Scan for the cell matching the given text and deliver its [X, Y] coordinate at center. 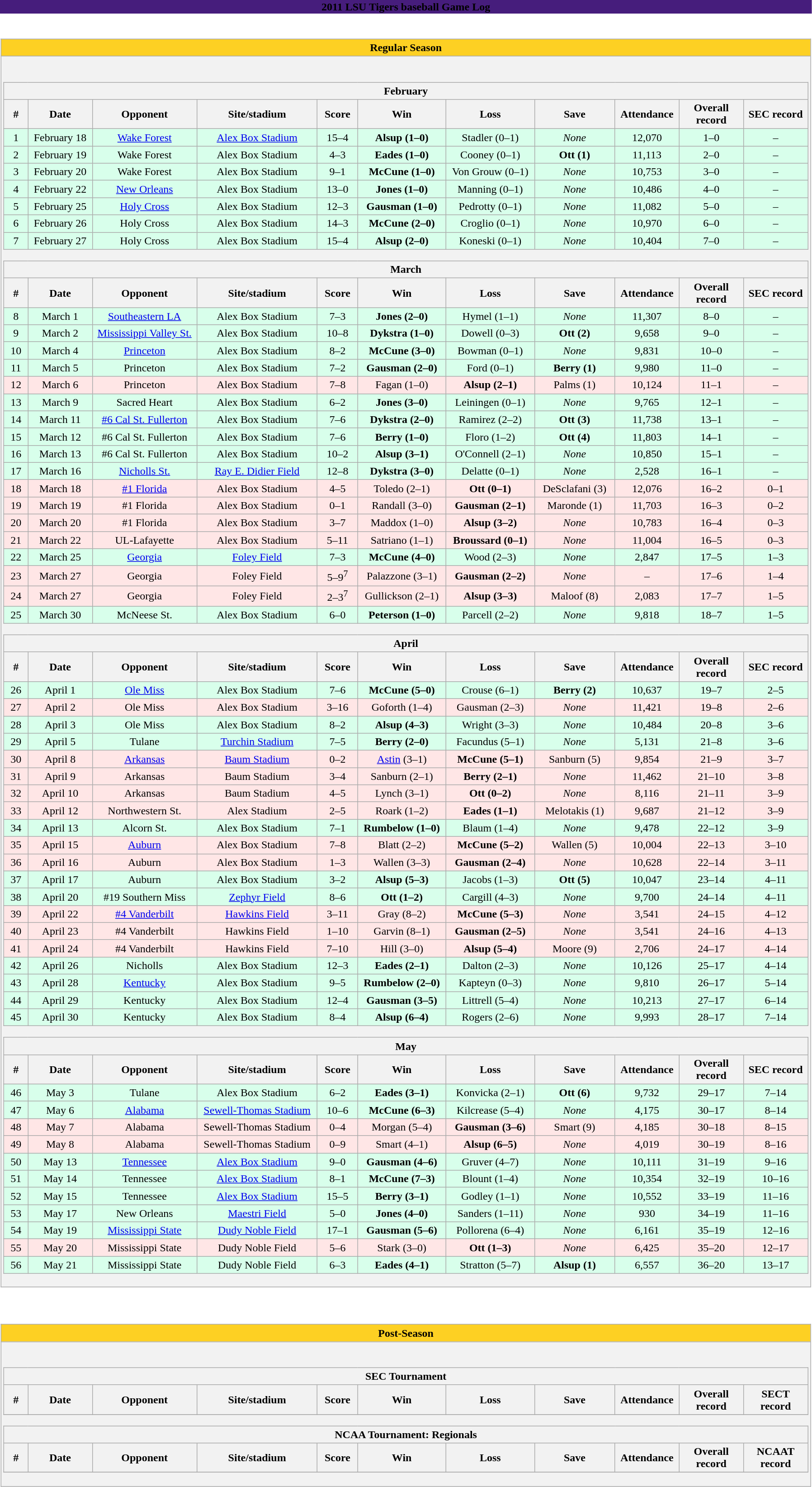
9,854 [647, 759]
May 13 [60, 1162]
April 28 [60, 983]
4–0 [711, 189]
May 8 [60, 1145]
May 15 [60, 1196]
10,404 [647, 241]
18 [16, 488]
16–1 [711, 471]
4 [16, 189]
9,818 [647, 615]
27 [16, 708]
Alsup (6–5) [490, 1145]
17–6 [711, 576]
Smart (9) [575, 1127]
5 [16, 206]
Stratton (5–7) [490, 1265]
Wood (2–3) [490, 557]
Eades (4–1) [402, 1265]
17–1 [337, 1230]
Ott (3) [575, 419]
Jones (1–0) [402, 189]
6–14 [775, 1000]
11–1 [711, 385]
9–16 [775, 1162]
15–5 [337, 1196]
McCune (5–3) [490, 914]
March 20 [60, 523]
Zephyr Field [257, 897]
2,706 [647, 948]
May [406, 1046]
8–0 [711, 316]
22–14 [711, 862]
March [406, 270]
Alsup (2–1) [490, 385]
47 [16, 1110]
29–17 [711, 1093]
2–0 [711, 155]
March 30 [60, 615]
March 18 [60, 488]
11–0 [711, 368]
2,847 [647, 557]
11,738 [647, 419]
16–3 [711, 505]
Dalton (2–3) [490, 966]
Garvin (8–1) [402, 931]
10 [16, 351]
March 25 [60, 557]
Moore (9) [575, 948]
Palazzone (3–1) [402, 576]
2,083 [647, 596]
March 13 [60, 454]
April 26 [60, 966]
7–2 [337, 368]
7–5 [337, 742]
19–8 [711, 708]
McCune (5–2) [490, 845]
19 [16, 505]
Alsup (3–2) [490, 523]
March 2 [60, 333]
Berry (2–0) [402, 742]
13–0 [337, 189]
3–2 [337, 879]
24–17 [711, 948]
Peterson (1–0) [402, 615]
Smart (4–1) [402, 1145]
7–0 [711, 241]
May 6 [60, 1110]
Eades (1–0) [402, 155]
Gausman (1–0) [402, 206]
Ott (4) [575, 437]
44 [16, 1000]
Cargill (4–3) [490, 897]
Sanders (1–11) [490, 1213]
Cooney (0–1) [490, 155]
10,124 [647, 385]
20–8 [711, 725]
30–18 [711, 1127]
5–97 [337, 576]
11,004 [647, 540]
McCune (3–0) [402, 351]
Nicholls St. [145, 471]
4–12 [775, 914]
9,478 [647, 828]
May 14 [60, 1179]
Berry (2) [575, 690]
NCAAT record [775, 1458]
May 3 [60, 1093]
Gausman (3–6) [490, 1127]
3–4 [337, 776]
10,484 [647, 725]
Pedrotty (0–1) [490, 206]
Facundus (5–1) [490, 742]
Northwestern St. [145, 811]
12–16 [775, 1230]
26 [16, 690]
April 13 [60, 828]
Alsup (4–3) [402, 725]
Alex Stadium [257, 811]
Parcell (2–2) [490, 615]
SECT record [775, 1400]
11,803 [647, 437]
Sanburn (5) [575, 759]
21–9 [711, 759]
Berry (2–1) [490, 776]
May 17 [60, 1213]
21–11 [711, 793]
28–17 [711, 1017]
10–6 [337, 1110]
10,213 [647, 1000]
11,703 [647, 505]
March 4 [60, 351]
April 8 [60, 759]
5–6 [337, 1248]
Gausman (2–0) [402, 368]
16–2 [711, 488]
Berry (3–1) [402, 1196]
February 19 [60, 155]
Blount (1–4) [490, 1179]
17 [16, 471]
Gausman (4–6) [402, 1162]
36–20 [711, 1265]
Leiningen (0–1) [490, 402]
16 [16, 454]
14–3 [337, 223]
McCune (7–3) [402, 1179]
SEC Tournament [406, 1376]
2011 LSU Tigers baseball Game Log [406, 7]
March 9 [60, 402]
UL-Lafayette [145, 540]
Von Grouw (0–1) [490, 172]
Stadler (0–1) [490, 138]
Jones (2–0) [402, 316]
12–8 [337, 471]
15 [16, 437]
50 [16, 1162]
7–10 [337, 948]
9,831 [647, 351]
April 12 [60, 811]
Ott (6) [575, 1093]
Eades (3–1) [402, 1093]
33–19 [711, 1196]
McCune (1–0) [402, 172]
12–1 [711, 402]
March 12 [60, 437]
1 [16, 138]
0–4 [337, 1127]
19–7 [711, 690]
Koneski (0–1) [490, 241]
7 [16, 241]
9,810 [647, 983]
Jones (4–0) [402, 1213]
Dykstra (1–0) [402, 333]
McCune (6–3) [402, 1110]
21 [16, 540]
23 [16, 576]
April 5 [60, 742]
9,765 [647, 402]
Regular Season [406, 48]
March 1 [60, 316]
Stark (3–0) [402, 1248]
March 5 [60, 368]
Jacobs (1–3) [490, 879]
April 20 [60, 897]
Dykstra (2–0) [402, 419]
10–16 [775, 1179]
10,783 [647, 523]
April 24 [60, 948]
Croglio (0–1) [490, 223]
Berry (1–0) [402, 437]
Gruver (4–7) [490, 1162]
Dykstra (3–0) [402, 471]
Roark (1–2) [402, 811]
12–17 [775, 1248]
4–13 [775, 931]
10,047 [647, 879]
54 [16, 1230]
Astin (3–1) [402, 759]
Lynch (3–1) [402, 793]
48 [16, 1127]
McCune (4–0) [402, 557]
Melotakis (1) [575, 811]
45 [16, 1017]
12–4 [337, 1000]
10,970 [647, 223]
April 1 [60, 690]
Satriano (1–1) [402, 540]
Jones (3–0) [402, 402]
8–6 [337, 897]
Nicholls [145, 966]
13 [16, 402]
Hill (3–0) [402, 948]
10,850 [647, 454]
49 [16, 1145]
Maddox (1–0) [402, 523]
53 [16, 1213]
23–14 [711, 879]
28 [16, 725]
55 [16, 1248]
43 [16, 983]
25 [16, 615]
11,113 [647, 155]
Gausman (2–5) [490, 931]
10–0 [711, 351]
56 [16, 1265]
April 10 [60, 793]
6,425 [647, 1248]
39 [16, 914]
McCune (5–0) [402, 690]
25–17 [711, 966]
40 [16, 931]
8–4 [337, 1017]
9,700 [647, 897]
May 7 [60, 1127]
16–4 [711, 523]
February 18 [60, 138]
8,116 [647, 793]
12,070 [647, 138]
35 [16, 845]
Ott (1) [575, 155]
41 [16, 948]
12,076 [647, 488]
April 2 [60, 708]
Blaum (1–4) [490, 828]
April 16 [60, 862]
Rumbelow (2–0) [402, 983]
9,732 [647, 1093]
6,557 [647, 1265]
Ott (0–1) [490, 488]
Southeastern LA [145, 316]
36 [16, 862]
Broussard (0–1) [490, 540]
April 22 [60, 914]
5–14 [775, 983]
6,161 [647, 1230]
5,131 [647, 742]
April 3 [60, 725]
10,486 [647, 189]
20 [16, 523]
30–19 [711, 1145]
16–5 [711, 540]
1–0 [711, 138]
34 [16, 828]
February 25 [60, 206]
Alcorn St. [145, 828]
Wallen (5) [575, 845]
Alsup (3–3) [490, 596]
17–7 [711, 596]
930 [647, 1213]
Maestri Field [257, 1213]
4,185 [647, 1127]
Toledo (2–1) [402, 488]
32–19 [711, 1179]
Alsup (2–0) [402, 241]
DeSclafani (3) [575, 488]
Hymel (1–1) [490, 316]
4,175 [647, 1110]
Sanburn (2–1) [402, 776]
18–7 [711, 615]
Ray E. Didier Field [257, 471]
Gausman (2–2) [490, 576]
21–8 [711, 742]
9,687 [647, 811]
Alsup (6–4) [402, 1017]
11,082 [647, 206]
Ott (5) [575, 879]
Randall (3–0) [402, 505]
37 [16, 879]
22 [16, 557]
51 [16, 1179]
33 [16, 811]
1–4 [775, 576]
3–16 [337, 708]
Mississippi Valley St. [145, 333]
17–5 [711, 557]
Gausman (5–6) [402, 1230]
May 19 [60, 1230]
24–15 [711, 914]
Konvicka (2–1) [490, 1093]
Maronde (1) [575, 505]
2,528 [647, 471]
8–15 [775, 1127]
Post-Season [406, 1333]
14–1 [711, 437]
9–1 [337, 172]
Gausman (2–4) [490, 862]
3–10 [775, 845]
27–17 [711, 1000]
April 29 [60, 1000]
Gausman (3–5) [402, 1000]
35–19 [711, 1230]
10,111 [647, 1162]
52 [16, 1196]
Ott (1–2) [402, 897]
March 6 [60, 385]
10,628 [647, 862]
29 [16, 742]
8–1 [337, 1179]
3–0 [711, 172]
24 [16, 596]
Alsup (1) [575, 1265]
32 [16, 793]
34–19 [711, 1213]
10,552 [647, 1196]
13–17 [775, 1265]
10,637 [647, 690]
5–11 [337, 540]
Alsup (5–4) [490, 948]
10,753 [647, 172]
May 20 [60, 1248]
8–14 [775, 1110]
Eades (2–1) [402, 966]
March 19 [60, 505]
April 15 [60, 845]
Gausman (2–1) [490, 505]
March 16 [60, 471]
10,126 [647, 966]
Ott (1–3) [490, 1248]
March 11 [60, 419]
6 [16, 223]
10–2 [337, 454]
February 20 [60, 172]
Goforth (1–4) [402, 708]
15–1 [711, 454]
Maloof (8) [575, 596]
7–1 [337, 828]
#19 Southern Miss [145, 897]
3–8 [775, 776]
4–3 [337, 155]
McCune (2–0) [402, 223]
February [406, 91]
Manning (0–1) [490, 189]
Ramirez (2–2) [490, 419]
Wallen (3–3) [402, 862]
Littrell (5–4) [490, 1000]
Blatt (2–2) [402, 845]
2 [16, 155]
2–37 [337, 596]
24–14 [711, 897]
Alsup (3–1) [402, 454]
McNeese St. [145, 615]
Gullickson (2–1) [402, 596]
Delatte (0–1) [490, 471]
NCAA Tournament: Regionals [406, 1435]
42 [16, 966]
9,980 [647, 368]
1–10 [337, 931]
Rogers (2–6) [490, 1017]
Berry (1) [575, 368]
Dowell (0–3) [490, 333]
6–3 [337, 1265]
Ott (2) [575, 333]
May 21 [60, 1265]
24–16 [711, 931]
30–17 [711, 1110]
April 17 [60, 879]
Eades (1–1) [490, 811]
Ott (0–2) [490, 793]
22–13 [711, 845]
Kilcrease (5–4) [490, 1110]
46 [16, 1093]
10–8 [337, 333]
Godley (1–1) [490, 1196]
12 [16, 385]
Wright (3–3) [490, 725]
Sacred Heart [145, 402]
April 30 [60, 1017]
Morgan (5–4) [402, 1127]
Turchin Stadium [257, 742]
4,019 [647, 1145]
April [406, 643]
9,993 [647, 1017]
22–12 [711, 828]
8–16 [775, 1145]
McCune (5–1) [490, 759]
Rumbelow (1–0) [402, 828]
February 22 [60, 189]
April 9 [60, 776]
9,658 [647, 333]
26–17 [711, 983]
9–5 [337, 983]
11,462 [647, 776]
31 [16, 776]
Ford (0–1) [490, 368]
10,354 [647, 1179]
10,004 [647, 845]
February 27 [60, 241]
O'Connell (2–1) [490, 454]
3 [16, 172]
Fagan (1–0) [402, 385]
13–1 [711, 419]
Pollorena (6–4) [490, 1230]
0–9 [337, 1145]
11,307 [647, 316]
Alsup (5–3) [402, 879]
11,421 [647, 708]
9 [16, 333]
8 [16, 316]
Bowman (0–1) [490, 351]
11 [16, 368]
30 [16, 759]
Floro (1–2) [490, 437]
April 23 [60, 931]
Palms (1) [575, 385]
14 [16, 419]
21–12 [711, 811]
Crouse (6–1) [490, 690]
38 [16, 897]
31–19 [711, 1162]
Gray (8–2) [402, 914]
Alsup (1–0) [402, 138]
February 26 [60, 223]
35–20 [711, 1248]
Gausman (2–3) [490, 708]
Kapteyn (0–3) [490, 983]
2–6 [775, 708]
March 22 [60, 540]
21–10 [711, 776]
